Scan for the cell matching the given text and deliver its (X, Y) coordinate at center. 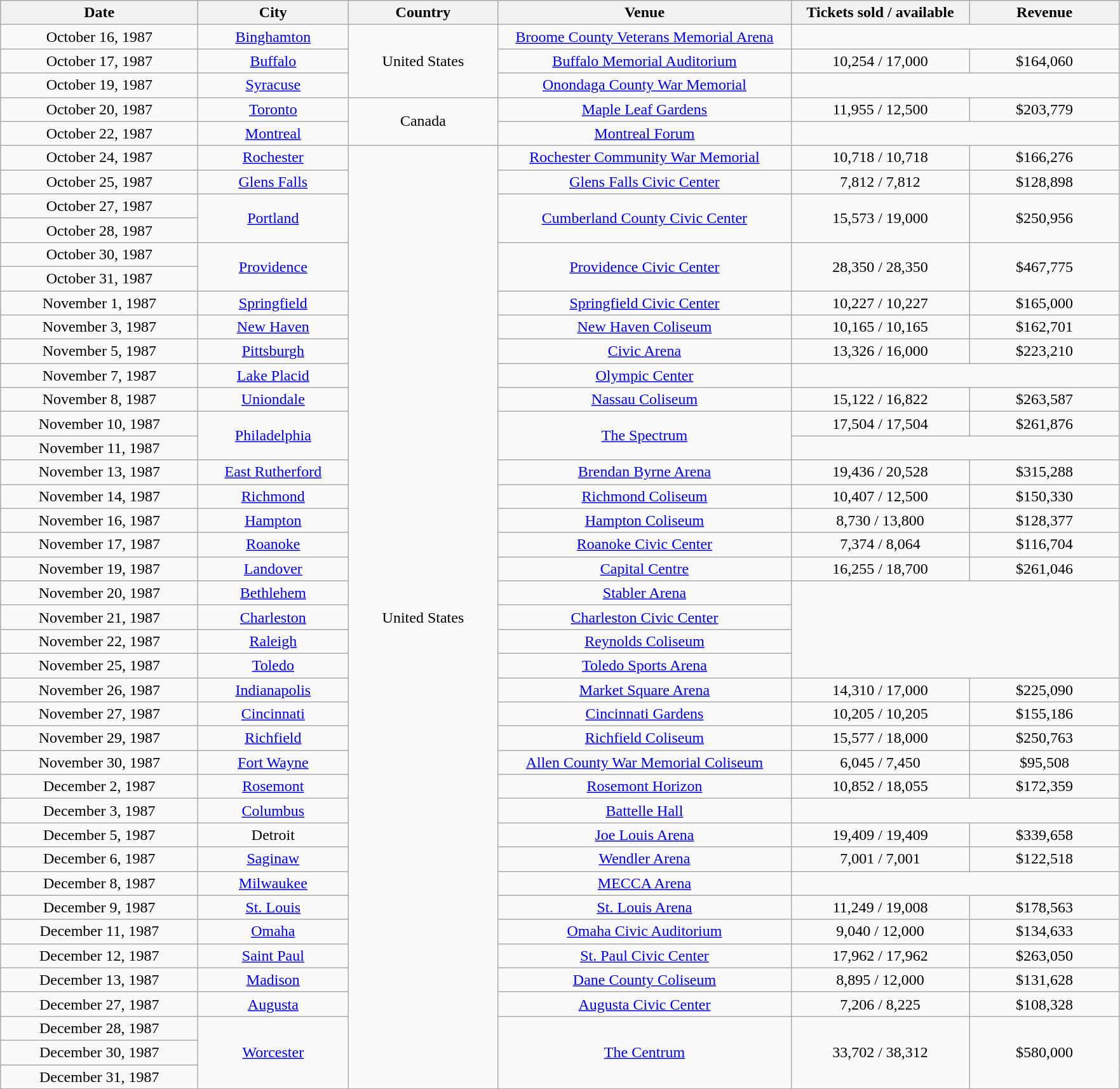
Portland (273, 218)
Montreal (273, 133)
19,409 / 19,409 (880, 835)
October 24, 1987 (99, 158)
9,040 / 12,000 (880, 931)
19,436 / 20,528 (880, 472)
Glens Falls Civic Center (644, 182)
November 13, 1987 (99, 472)
$128,377 (1044, 520)
$95,508 (1044, 762)
Richfield (273, 738)
December 5, 1987 (99, 835)
7,812 / 7,812 (880, 182)
November 10, 1987 (99, 424)
Bethlehem (273, 593)
$166,276 (1044, 158)
Broome County Veterans Memorial Arena (644, 37)
Roanoke Civic Center (644, 544)
10,227 / 10,227 (880, 303)
December 8, 1987 (99, 883)
Lake Placid (273, 375)
The Centrum (644, 1052)
Cincinnati Gardens (644, 714)
$150,330 (1044, 496)
Olympic Center (644, 375)
Battelle Hall (644, 811)
MECCA Arena (644, 883)
Allen County War Memorial Coliseum (644, 762)
Onondaga County War Memorial (644, 85)
Hampton (273, 520)
November 29, 1987 (99, 738)
Rochester Community War Memorial (644, 158)
November 19, 1987 (99, 569)
7,374 / 8,064 (880, 544)
Saginaw (273, 859)
10,852 / 18,055 (880, 787)
Maple Leaf Gardens (644, 109)
Columbus (273, 811)
November 26, 1987 (99, 689)
11,249 / 19,008 (880, 907)
November 25, 1987 (99, 665)
Philadelphia (273, 436)
November 17, 1987 (99, 544)
$467,775 (1044, 266)
33,702 / 38,312 (880, 1052)
$263,050 (1044, 956)
December 13, 1987 (99, 980)
Indianapolis (273, 689)
December 31, 1987 (99, 1077)
Charleston (273, 617)
Roanoke (273, 544)
November 30, 1987 (99, 762)
December 27, 1987 (99, 1004)
$223,210 (1044, 351)
8,730 / 13,800 (880, 520)
Springfield (273, 303)
Date (99, 13)
December 2, 1987 (99, 787)
December 6, 1987 (99, 859)
October 25, 1987 (99, 182)
$122,518 (1044, 859)
Omaha (273, 931)
$339,658 (1044, 835)
15,577 / 18,000 (880, 738)
15,122 / 16,822 (880, 400)
St. Paul Civic Center (644, 956)
Glens Falls (273, 182)
November 20, 1987 (99, 593)
13,326 / 16,000 (880, 351)
The Spectrum (644, 436)
Uniondale (273, 400)
Joe Louis Arena (644, 835)
Cincinnati (273, 714)
7,206 / 8,225 (880, 1004)
November 8, 1987 (99, 400)
Madison (273, 980)
$261,046 (1044, 569)
Detroit (273, 835)
Toledo Sports Arena (644, 665)
December 12, 1987 (99, 956)
Springfield Civic Center (644, 303)
28,350 / 28,350 (880, 266)
Canada (423, 121)
December 28, 1987 (99, 1028)
Toledo (273, 665)
$263,587 (1044, 400)
November 5, 1987 (99, 351)
Raleigh (273, 641)
November 14, 1987 (99, 496)
November 22, 1987 (99, 641)
Fort Wayne (273, 762)
Reynolds Coliseum (644, 641)
$165,000 (1044, 303)
$164,060 (1044, 61)
Wendler Arena (644, 859)
6,045 / 7,450 (880, 762)
December 11, 1987 (99, 931)
Richmond (273, 496)
Tickets sold / available (880, 13)
Buffalo Memorial Auditorium (644, 61)
St. Louis (273, 907)
17,962 / 17,962 (880, 956)
7,001 / 7,001 (880, 859)
Dane County Coliseum (644, 980)
$250,763 (1044, 738)
$155,186 (1044, 714)
Nassau Coliseum (644, 400)
Charleston Civic Center (644, 617)
Omaha Civic Auditorium (644, 931)
November 21, 1987 (99, 617)
Augusta Civic Center (644, 1004)
10,718 / 10,718 (880, 158)
October 30, 1987 (99, 254)
11,955 / 12,500 (880, 109)
$131,628 (1044, 980)
November 3, 1987 (99, 327)
$134,633 (1044, 931)
10,407 / 12,500 (880, 496)
$580,000 (1044, 1052)
Toronto (273, 109)
Market Square Arena (644, 689)
December 9, 1987 (99, 907)
Montreal Forum (644, 133)
October 17, 1987 (99, 61)
October 19, 1987 (99, 85)
Capital Centre (644, 569)
Country (423, 13)
$178,563 (1044, 907)
October 22, 1987 (99, 133)
8,895 / 12,000 (880, 980)
December 30, 1987 (99, 1052)
10,205 / 10,205 (880, 714)
$315,288 (1044, 472)
New Haven Coliseum (644, 327)
Landover (273, 569)
Venue (644, 13)
St. Louis Arena (644, 907)
$128,898 (1044, 182)
Providence Civic Center (644, 266)
$225,090 (1044, 689)
Richmond Coliseum (644, 496)
October 28, 1987 (99, 230)
Augusta (273, 1004)
East Rutherford (273, 472)
Milwaukee (273, 883)
October 31, 1987 (99, 278)
Pittsburgh (273, 351)
Hampton Coliseum (644, 520)
Syracuse (273, 85)
$162,701 (1044, 327)
$203,779 (1044, 109)
New Haven (273, 327)
October 27, 1987 (99, 206)
14,310 / 17,000 (880, 689)
December 3, 1987 (99, 811)
Stabler Arena (644, 593)
$261,876 (1044, 424)
Providence (273, 266)
16,255 / 18,700 (880, 569)
Cumberland County Civic Center (644, 218)
Rosemont Horizon (644, 787)
Richfield Coliseum (644, 738)
15,573 / 19,000 (880, 218)
Saint Paul (273, 956)
10,254 / 17,000 (880, 61)
Civic Arena (644, 351)
October 16, 1987 (99, 37)
17,504 / 17,504 (880, 424)
City (273, 13)
November 11, 1987 (99, 448)
Brendan Byrne Arena (644, 472)
$172,359 (1044, 787)
November 27, 1987 (99, 714)
November 1, 1987 (99, 303)
November 7, 1987 (99, 375)
Revenue (1044, 13)
Rosemont (273, 787)
$250,956 (1044, 218)
$116,704 (1044, 544)
Rochester (273, 158)
Buffalo (273, 61)
$108,328 (1044, 1004)
Binghamton (273, 37)
Worcester (273, 1052)
October 20, 1987 (99, 109)
10,165 / 10,165 (880, 327)
November 16, 1987 (99, 520)
